Locate the cell with the specified text and output its (X, Y) center coordinate. 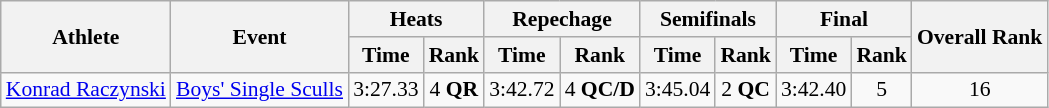
Athlete (86, 36)
Final (844, 19)
4 QC/D (600, 90)
Semifinals (708, 19)
4 QR (454, 90)
3:42.40 (814, 90)
Event (260, 36)
3:27.33 (386, 90)
16 (980, 90)
Konrad Raczynski (86, 90)
Overall Rank (980, 36)
5 (882, 90)
Boys' Single Sculls (260, 90)
3:45.04 (678, 90)
2 QC (746, 90)
Repechage (562, 19)
Heats (416, 19)
3:42.72 (522, 90)
